Return the (x, y) coordinate for the center point of the cell that contains the specified text.  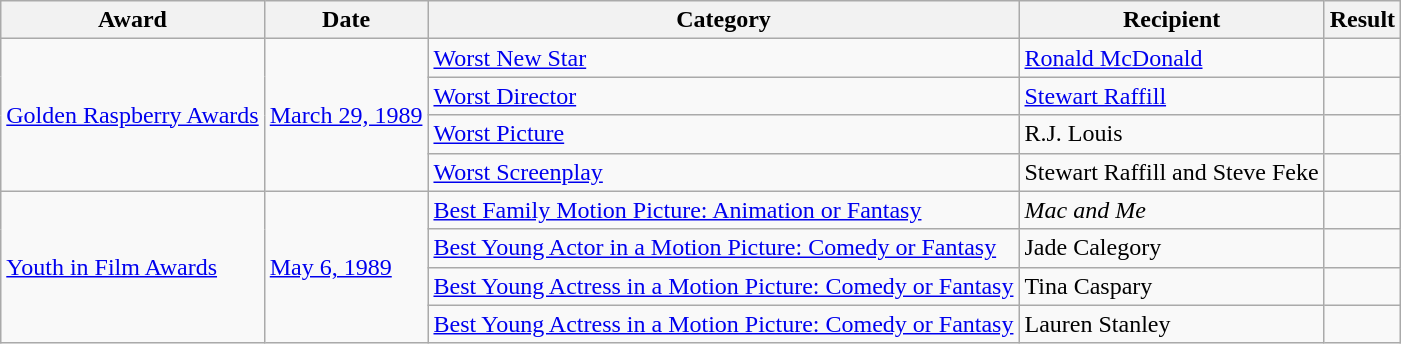
May 6, 1989 (346, 267)
Mac and Me (1172, 210)
Lauren Stanley (1172, 324)
Worst Director (724, 96)
Worst New Star (724, 58)
March 29, 1989 (346, 115)
Stewart Raffill and Steve Feke (1172, 172)
Best Young Actor in a Motion Picture: Comedy or Fantasy (724, 248)
R.J. Louis (1172, 134)
Date (346, 20)
Stewart Raffill (1172, 96)
Result (1362, 20)
Category (724, 20)
Worst Picture (724, 134)
Jade Calegory (1172, 248)
Award (132, 20)
Recipient (1172, 20)
Golden Raspberry Awards (132, 115)
Best Family Motion Picture: Animation or Fantasy (724, 210)
Ronald McDonald (1172, 58)
Tina Caspary (1172, 286)
Worst Screenplay (724, 172)
Youth in Film Awards (132, 267)
